From the cell containing the given text, extract its center point as [X, Y] coordinate. 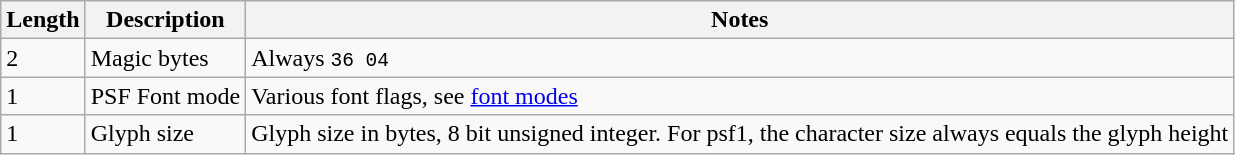
Description [165, 20]
Various font flags, see font modes [740, 96]
Always 36 04 [740, 58]
PSF Font mode [165, 96]
Length [43, 20]
Notes [740, 20]
Glyph size [165, 134]
Glyph size in bytes, 8 bit unsigned integer. For psf1, the character size always equals the glyph height [740, 134]
2 [43, 58]
Magic bytes [165, 58]
